From the cell containing the given text, extract its center point as (x, y) coordinate. 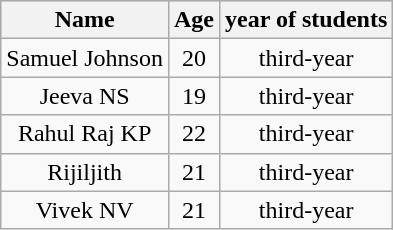
Vivek NV (85, 210)
Rijiljith (85, 172)
year of students (306, 20)
Samuel Johnson (85, 58)
22 (194, 134)
20 (194, 58)
Age (194, 20)
19 (194, 96)
Name (85, 20)
Rahul Raj KP (85, 134)
Jeeva NS (85, 96)
